Detect which cell encompasses the target text, then output its [X, Y] center coordinate. 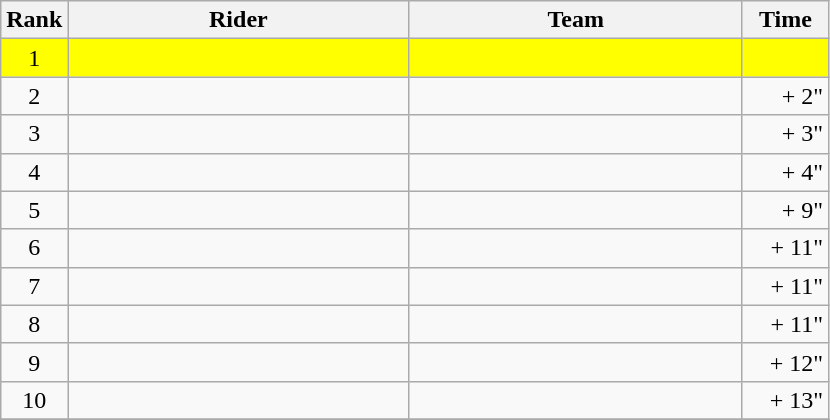
+ 4" [785, 172]
2 [34, 96]
+ 12" [785, 362]
+ 3" [785, 134]
Time [785, 20]
1 [34, 58]
+ 9" [785, 210]
6 [34, 248]
8 [34, 324]
5 [34, 210]
4 [34, 172]
Rank [34, 20]
3 [34, 134]
Team [576, 20]
+ 13" [785, 400]
Rider [238, 20]
+ 2" [785, 96]
9 [34, 362]
10 [34, 400]
7 [34, 286]
